Locate the cell with the specified text and output its (x, y) center coordinate. 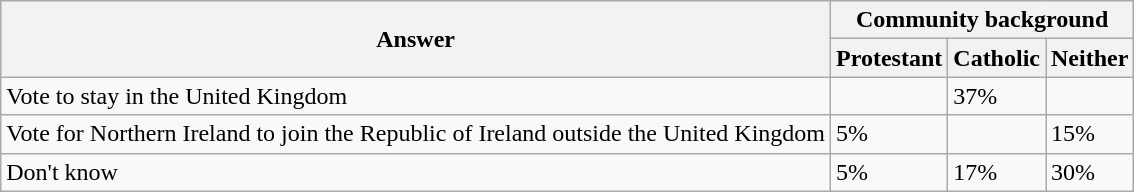
Vote for Northern Ireland to join the Republic of Ireland outside the United Kingdom (416, 134)
Don't know (416, 172)
Answer (416, 39)
30% (1090, 172)
Community background (982, 20)
Catholic (997, 58)
15% (1090, 134)
Neither (1090, 58)
Vote to stay in the United Kingdom (416, 96)
37% (997, 96)
17% (997, 172)
Protestant (890, 58)
